Provide the [x, y] coordinate of the cell's center where the given text is located.  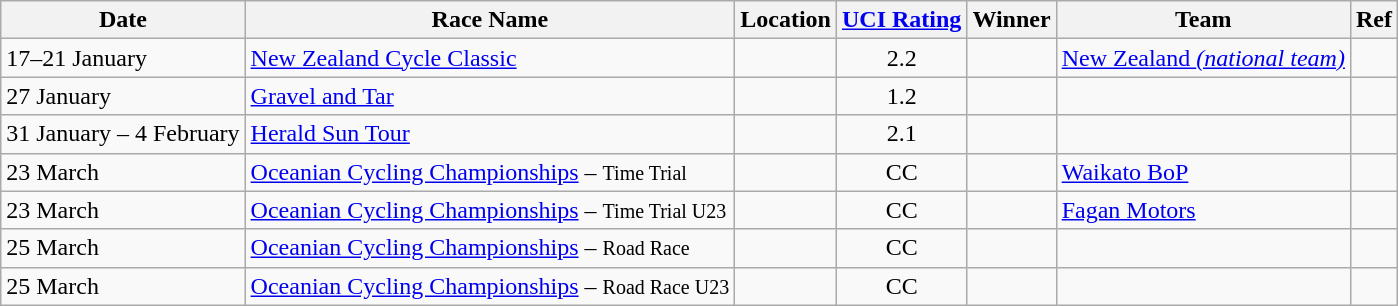
Ref [1374, 20]
Team [1203, 20]
Winner [1012, 20]
Fagan Motors [1203, 210]
New Zealand Cycle Classic [490, 58]
31 January – 4 February [123, 134]
Herald Sun Tour [490, 134]
Oceanian Cycling Championships – Road Race U23 [490, 286]
27 January [123, 96]
Location [786, 20]
UCI Rating [901, 20]
2.2 [901, 58]
Waikato BoP [1203, 172]
2.1 [901, 134]
New Zealand (national team) [1203, 58]
Oceanian Cycling Championships – Time Trial [490, 172]
Oceanian Cycling Championships – Time Trial U23 [490, 210]
Race Name [490, 20]
Date [123, 20]
1.2 [901, 96]
Oceanian Cycling Championships – Road Race [490, 248]
Gravel and Tar [490, 96]
17–21 January [123, 58]
